Return (x, y) of the center of cell containing provided text 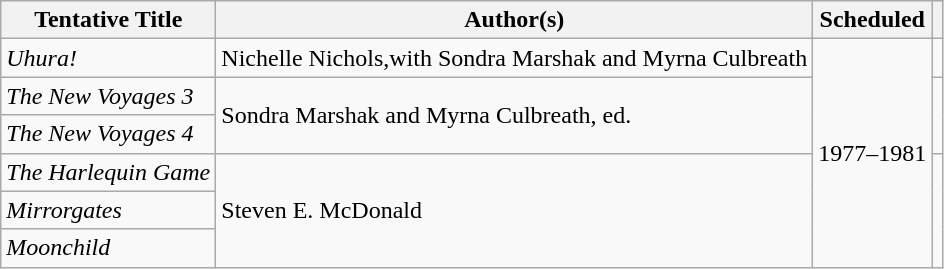
The New Voyages 4 (108, 134)
Author(s) (514, 20)
1977–1981 (872, 153)
Mirrorgates (108, 210)
Nichelle Nichols,with Sondra Marshak and Myrna Culbreath (514, 58)
The New Voyages 3 (108, 96)
Scheduled (872, 20)
The Harlequin Game (108, 172)
Steven E. McDonald (514, 210)
Moonchild (108, 248)
Uhura! (108, 58)
Sondra Marshak and Myrna Culbreath, ed. (514, 115)
Tentative Title (108, 20)
